Output the [x, y] coordinate of the center of the cell containing the given text.  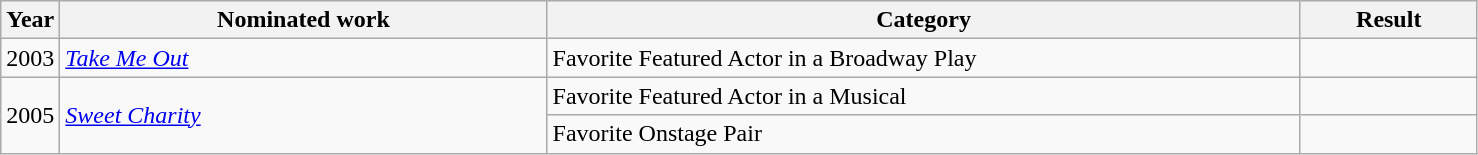
Favorite Featured Actor in a Broadway Play [924, 58]
Result [1388, 20]
Category [924, 20]
Sweet Charity [304, 115]
Nominated work [304, 20]
2005 [30, 115]
Year [30, 20]
Favorite Onstage Pair [924, 134]
2003 [30, 58]
Favorite Featured Actor in a Musical [924, 96]
Take Me Out [304, 58]
